Extract the (X, Y) coordinate from the center of the cell holding the provided text.  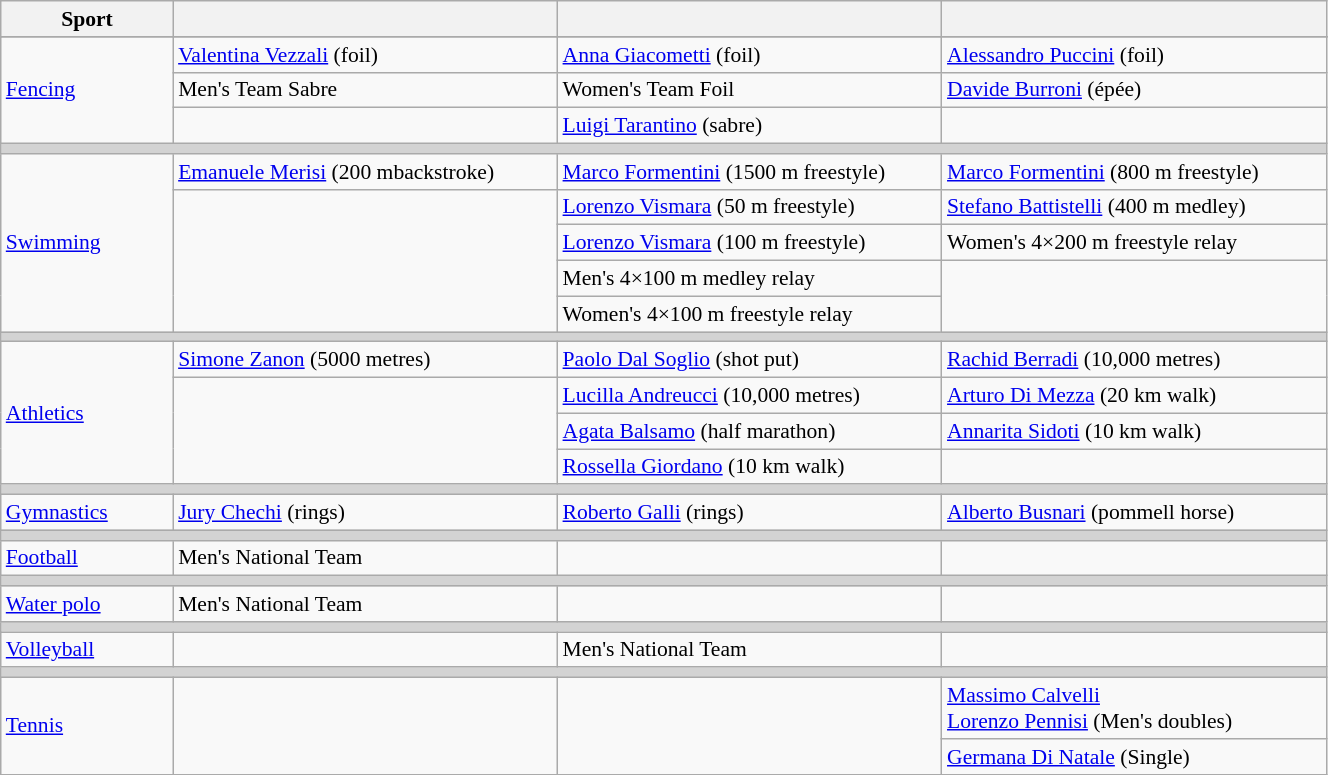
Men's Team Sabre (365, 90)
Women's 4×200 m freestyle relay (1134, 243)
Lorenzo Vismara (100 m freestyle) (750, 243)
Water polo (87, 604)
Lorenzo Vismara (50 m freestyle) (750, 207)
Massimo CalvelliLorenzo Pennisi (Men's doubles) (1134, 708)
Annarita Sidoti (10 km walk) (1134, 431)
Volleyball (87, 650)
Rachid Berradi (10,000 metres) (1134, 360)
Tennis (87, 726)
Alessandro Puccini (foil) (1134, 55)
Rossella Giordano (10 km walk) (750, 467)
Anna Giacometti (foil) (750, 55)
Gymnastics (87, 513)
Women's 4×100 m freestyle relay (750, 314)
Valentina Vezzali (foil) (365, 55)
Marco Formentini (1500 m freestyle) (750, 172)
Marco Formentini (800 m freestyle) (1134, 172)
Football (87, 558)
Simone Zanon (5000 metres) (365, 360)
Alberto Busnari (pommell horse) (1134, 513)
Men's 4×100 m medley relay (750, 279)
Women's Team Foil (750, 90)
Sport (87, 19)
Athletics (87, 413)
Germana Di Natale (Single) (1134, 757)
Jury Chechi (rings) (365, 513)
Agata Balsamo (half marathon) (750, 431)
Swimming (87, 243)
Luigi Tarantino (sabre) (750, 126)
Stefano Battistelli (400 m medley) (1134, 207)
Emanuele Merisi (200 mbackstroke) (365, 172)
Arturo Di Mezza (20 km walk) (1134, 396)
Roberto Galli (rings) (750, 513)
Davide Burroni (épée) (1134, 90)
Lucilla Andreucci (10,000 metres) (750, 396)
Paolo Dal Soglio (shot put) (750, 360)
Fencing (87, 90)
